Search for the cell housing the specified text and yield its (X, Y) center coordinate. 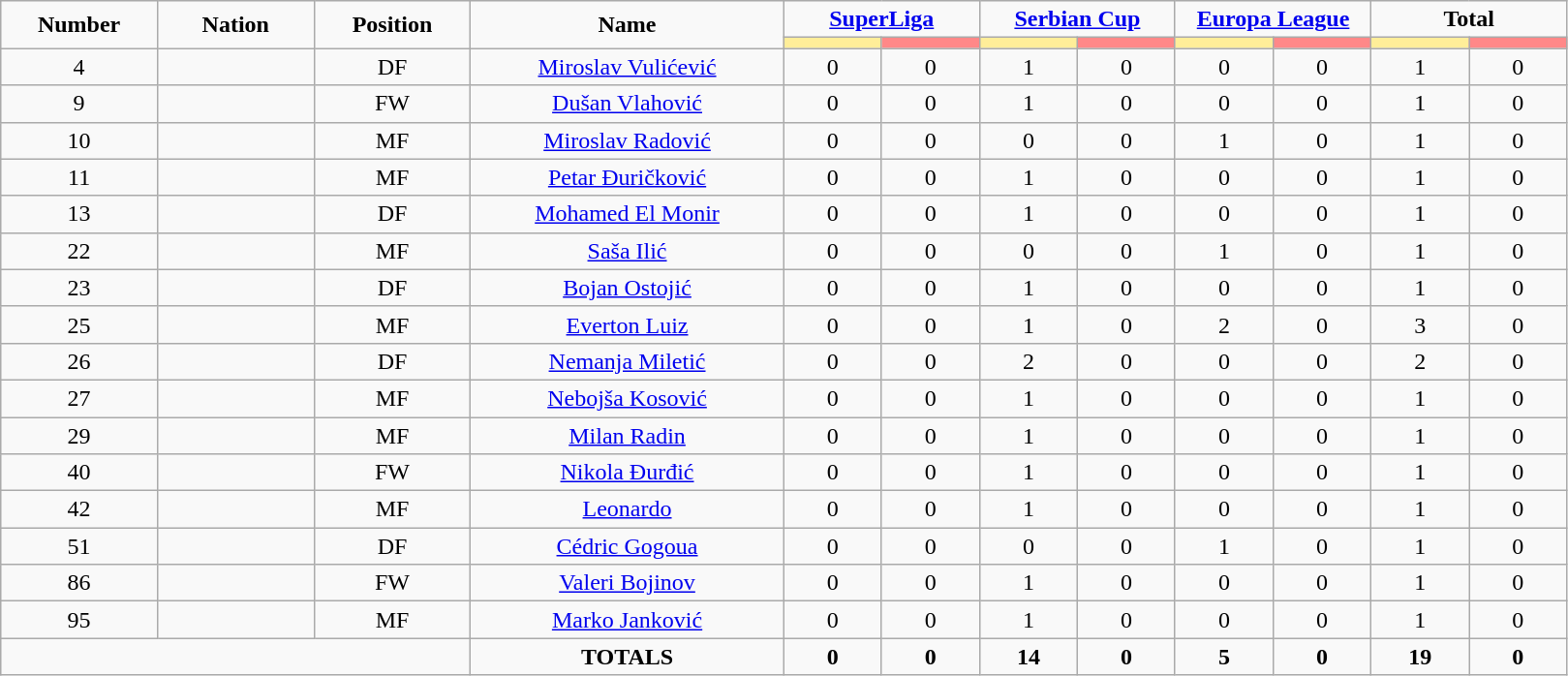
Serbian Cup (1077, 19)
13 (79, 214)
22 (79, 251)
Nikola Đurđić (628, 473)
42 (79, 509)
TOTALS (628, 657)
9 (79, 104)
Nation (235, 25)
Saša Ilić (628, 251)
Number (79, 25)
Bojan Ostojić (628, 288)
11 (79, 177)
51 (79, 546)
29 (79, 435)
Everton Luiz (628, 324)
86 (79, 583)
14 (1029, 657)
Miroslav Radović (628, 140)
19 (1420, 657)
SuperLiga (881, 19)
10 (79, 140)
Name (628, 25)
Nebojša Kosović (628, 398)
26 (79, 361)
4 (79, 67)
Nemanja Miletić (628, 361)
40 (79, 473)
Europa League (1273, 19)
Cédric Gogoua (628, 546)
Mohamed El Monir (628, 214)
5 (1224, 657)
Valeri Bojinov (628, 583)
Milan Radin (628, 435)
25 (79, 324)
Dušan Vlahović (628, 104)
3 (1420, 324)
Marko Janković (628, 620)
Miroslav Vulićević (628, 67)
23 (79, 288)
Total (1469, 19)
27 (79, 398)
95 (79, 620)
Leonardo (628, 509)
Petar Đuričković (628, 177)
Position (392, 25)
